Locate the cell with the specified text and output its (x, y) center coordinate. 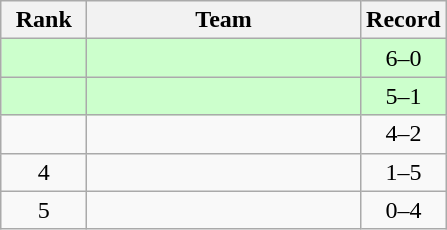
6–0 (403, 58)
5 (44, 210)
4 (44, 172)
Record (403, 20)
0–4 (403, 210)
4–2 (403, 134)
Team (224, 20)
Rank (44, 20)
1–5 (403, 172)
5–1 (403, 96)
